Search for the cell housing the specified text and yield its (x, y) center coordinate. 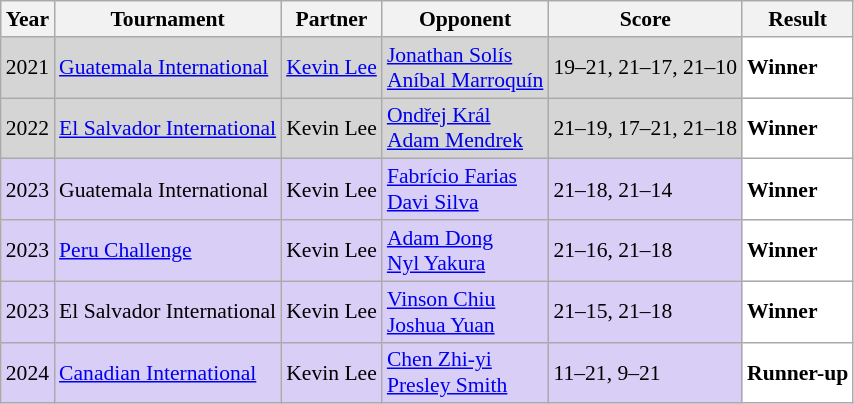
21–15, 21–18 (645, 312)
Year (28, 19)
Partner (332, 19)
2021 (28, 68)
Peru Challenge (168, 250)
21–18, 21–14 (645, 190)
Chen Zhi-yi Presley Smith (466, 372)
Fabrício Farias Davi Silva (466, 190)
Tournament (168, 19)
21–19, 17–21, 21–18 (645, 128)
Vinson Chiu Joshua Yuan (466, 312)
2022 (28, 128)
2024 (28, 372)
Result (798, 19)
21–16, 21–18 (645, 250)
19–21, 21–17, 21–10 (645, 68)
Canadian International (168, 372)
Ondřej Král Adam Mendrek (466, 128)
Runner-up (798, 372)
Jonathan Solís Aníbal Marroquín (466, 68)
11–21, 9–21 (645, 372)
Adam Dong Nyl Yakura (466, 250)
Opponent (466, 19)
Score (645, 19)
